Pinpoint the cell where the given text exists, returning its [x, y] midpoint coordinate. 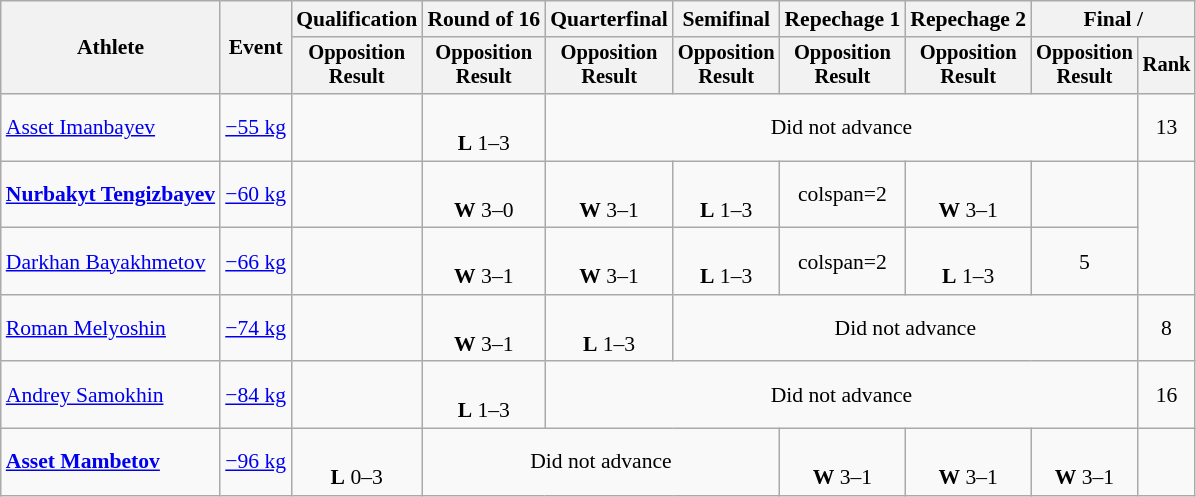
Rank [1167, 66]
Asset Mambetov [110, 462]
Roman Melyoshin [110, 328]
Andrey Samokhin [110, 396]
−96 kg [256, 462]
L 0–3 [356, 462]
Quarterfinal [609, 19]
Semifinal [726, 19]
Qualification [356, 19]
Round of 16 [484, 19]
−66 kg [256, 262]
Repechage 2 [968, 19]
Athlete [110, 48]
Repechage 1 [842, 19]
8 [1167, 328]
−74 kg [256, 328]
13 [1167, 128]
Final / [1113, 19]
W 3–0 [484, 194]
16 [1167, 396]
5 [1084, 262]
Event [256, 48]
Darkhan Bayakhmetov [110, 262]
−55 kg [256, 128]
Nurbakyt Tengizbayev [110, 194]
Asset Imanbayev [110, 128]
−60 kg [256, 194]
−84 kg [256, 396]
